Provide the [x, y] coordinate of the cell's center where the given text is located.  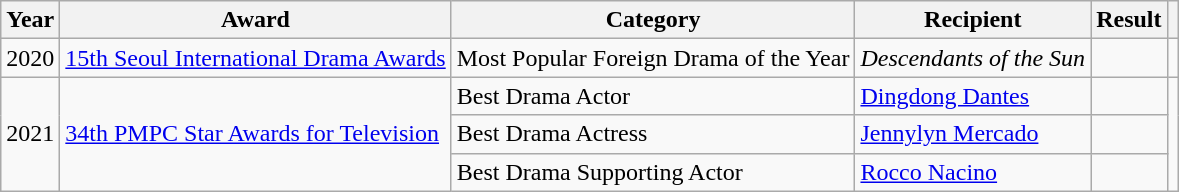
Result [1129, 20]
2020 [30, 58]
Best Drama Actress [653, 134]
Recipient [973, 20]
15th Seoul International Drama Awards [256, 58]
34th PMPC Star Awards for Television [256, 134]
Best Drama Actor [653, 96]
Descendants of the Sun [973, 58]
Most Popular Foreign Drama of the Year [653, 58]
Jennylyn Mercado [973, 134]
Award [256, 20]
2021 [30, 134]
Year [30, 20]
Rocco Nacino [973, 172]
Category [653, 20]
Best Drama Supporting Actor [653, 172]
Dingdong Dantes [973, 96]
